For the text-containing cell, return its midpoint in [x, y] coordinate format. 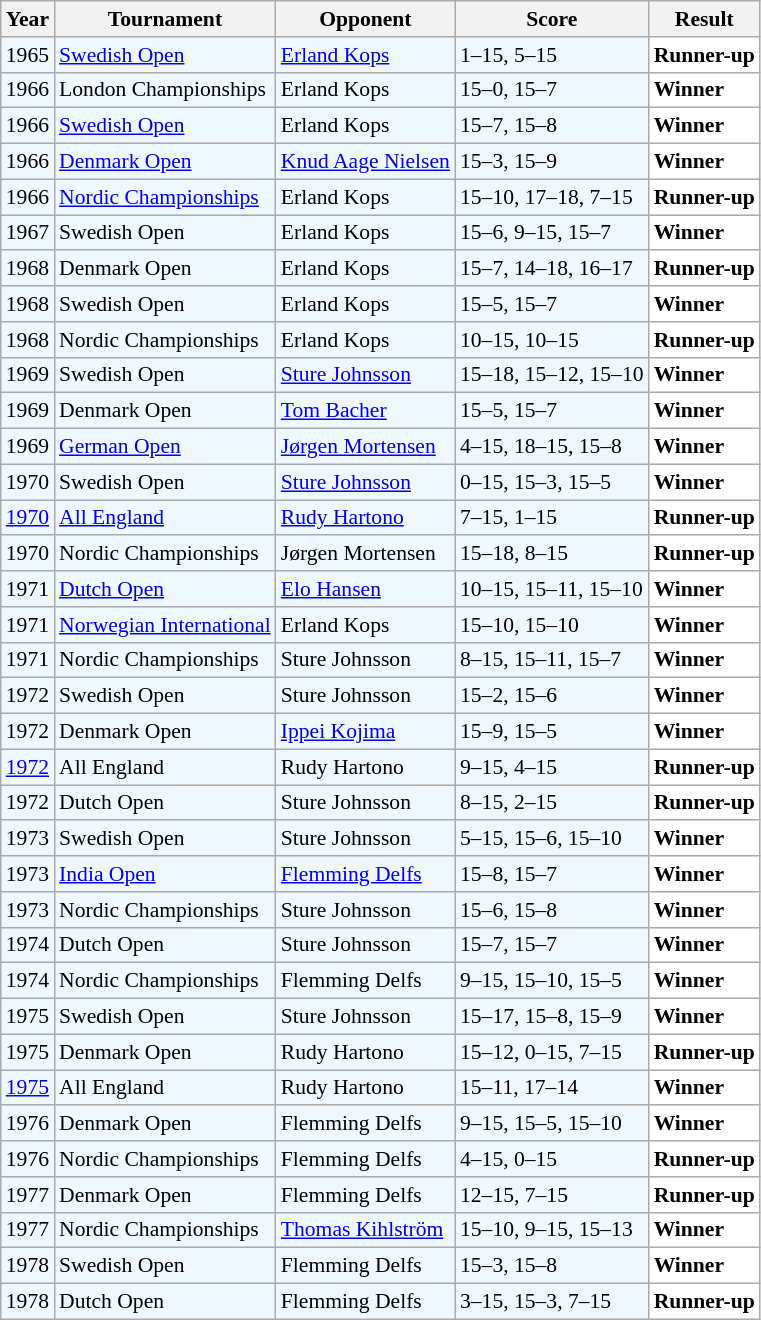
10–15, 15–11, 15–10 [552, 589]
1–15, 5–15 [552, 55]
15–0, 15–7 [552, 90]
Opponent [366, 19]
15–10, 15–10 [552, 625]
Norwegian International [165, 625]
15–3, 15–9 [552, 162]
Ippei Kojima [366, 732]
15–17, 15–8, 15–9 [552, 1017]
0–15, 15–3, 15–5 [552, 482]
Tom Bacher [366, 411]
India Open [165, 874]
10–15, 10–15 [552, 340]
9–15, 15–5, 15–10 [552, 1124]
Year [28, 19]
15–18, 8–15 [552, 554]
4–15, 18–15, 15–8 [552, 447]
15–3, 15–8 [552, 1266]
8–15, 15–11, 15–7 [552, 660]
15–12, 0–15, 7–15 [552, 1052]
Knud Aage Nielsen [366, 162]
London Championships [165, 90]
15–7, 15–8 [552, 126]
15–7, 15–7 [552, 945]
7–15, 1–15 [552, 518]
15–18, 15–12, 15–10 [552, 375]
1967 [28, 233]
9–15, 4–15 [552, 767]
15–10, 9–15, 15–13 [552, 1230]
15–2, 15–6 [552, 696]
15–7, 14–18, 16–17 [552, 269]
3–15, 15–3, 7–15 [552, 1302]
4–15, 0–15 [552, 1159]
8–15, 2–15 [552, 803]
15–6, 9–15, 15–7 [552, 233]
15–6, 15–8 [552, 910]
1965 [28, 55]
15–11, 17–14 [552, 1088]
Thomas Kihlström [366, 1230]
15–8, 15–7 [552, 874]
12–15, 7–15 [552, 1195]
Tournament [165, 19]
Score [552, 19]
Result [704, 19]
5–15, 15–6, 15–10 [552, 839]
15–10, 17–18, 7–15 [552, 197]
15–9, 15–5 [552, 732]
Elo Hansen [366, 589]
German Open [165, 447]
9–15, 15–10, 15–5 [552, 981]
